From the cell containing the given text, extract its center point as (X, Y) coordinate. 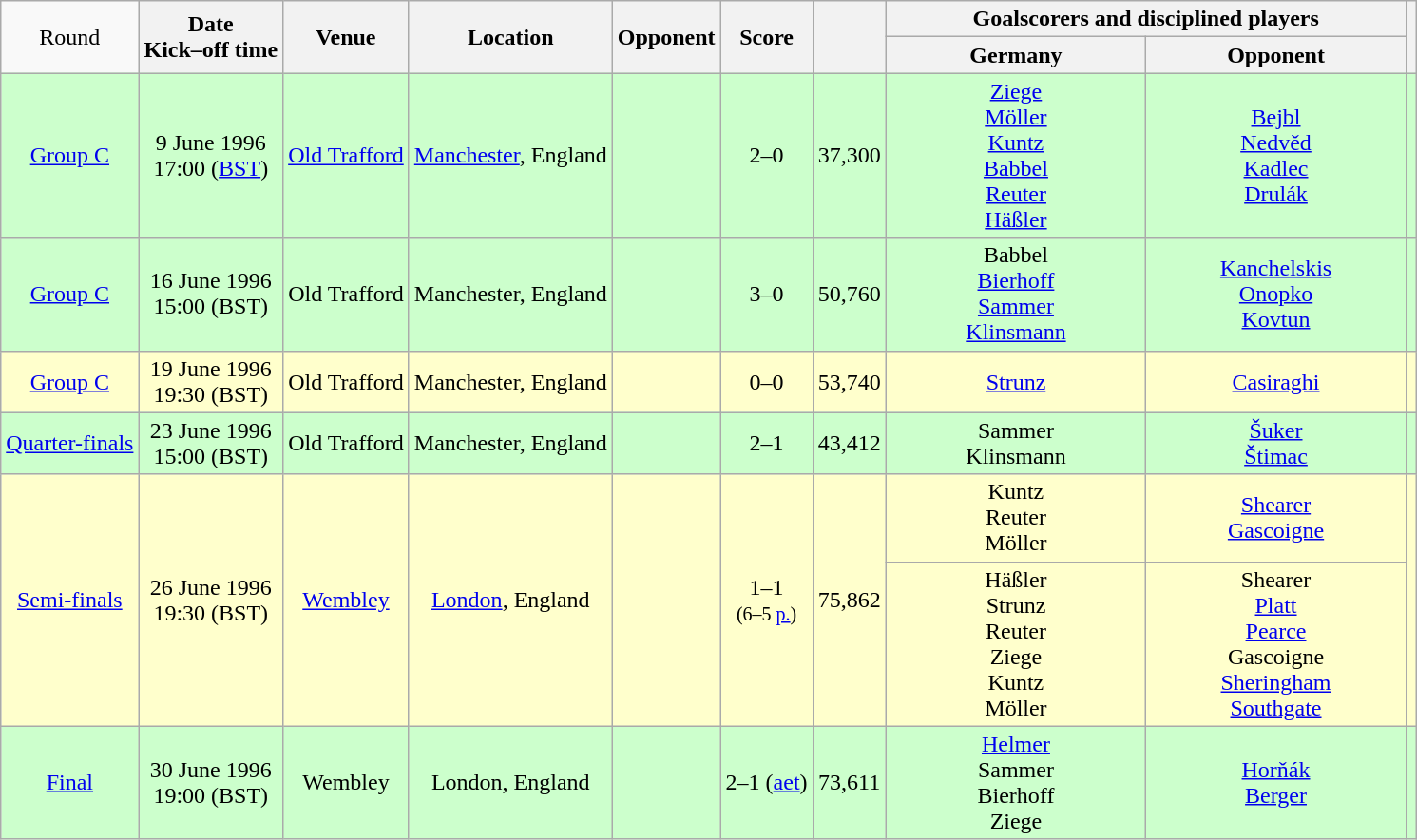
Round (70, 37)
16 June 199615:00 (BST) (211, 295)
37,300 (850, 156)
Location (510, 37)
Kanchelskis Onopko Kovtun (1276, 295)
Strunz (1016, 382)
Horňák Berger (1276, 783)
DateKick–off time (211, 37)
53,740 (850, 382)
2–1 (766, 443)
Šuker Štimac (1276, 443)
19 June 199619:30 (BST) (211, 382)
50,760 (850, 295)
Häßler Strunz Reuter Ziege Kuntz Möller (1016, 644)
2–1 (aet) (766, 783)
Ziege Möller Kuntz Babbel Reuter Häßler (1016, 156)
Venue (346, 37)
Shearer Gascoigne (1276, 518)
23 June 199615:00 (BST) (211, 443)
Sammer Klinsmann (1016, 443)
Final (70, 783)
Bejbl Nedvěd Kadlec Drulák (1276, 156)
Score (766, 37)
9 June 199617:00 (BST) (211, 156)
75,862 (850, 601)
1–1(6–5 p.) (766, 601)
Quarter-finals (70, 443)
Helmer Sammer Bierhoff Ziege (1016, 783)
Casiraghi (1276, 382)
2–0 (766, 156)
43,412 (850, 443)
Babbel Bierhoff Sammer Klinsmann (1016, 295)
26 June 199619:30 (BST) (211, 601)
Kuntz Reuter Möller (1016, 518)
3–0 (766, 295)
Shearer Platt Pearce Gascoigne Sheringham Southgate (1276, 644)
30 June 199619:00 (BST) (211, 783)
Germany (1016, 55)
73,611 (850, 783)
Semi-finals (70, 601)
0–0 (766, 382)
Goalscorers and disciplined players (1146, 19)
